Search for the cell housing the specified text and yield its (x, y) center coordinate. 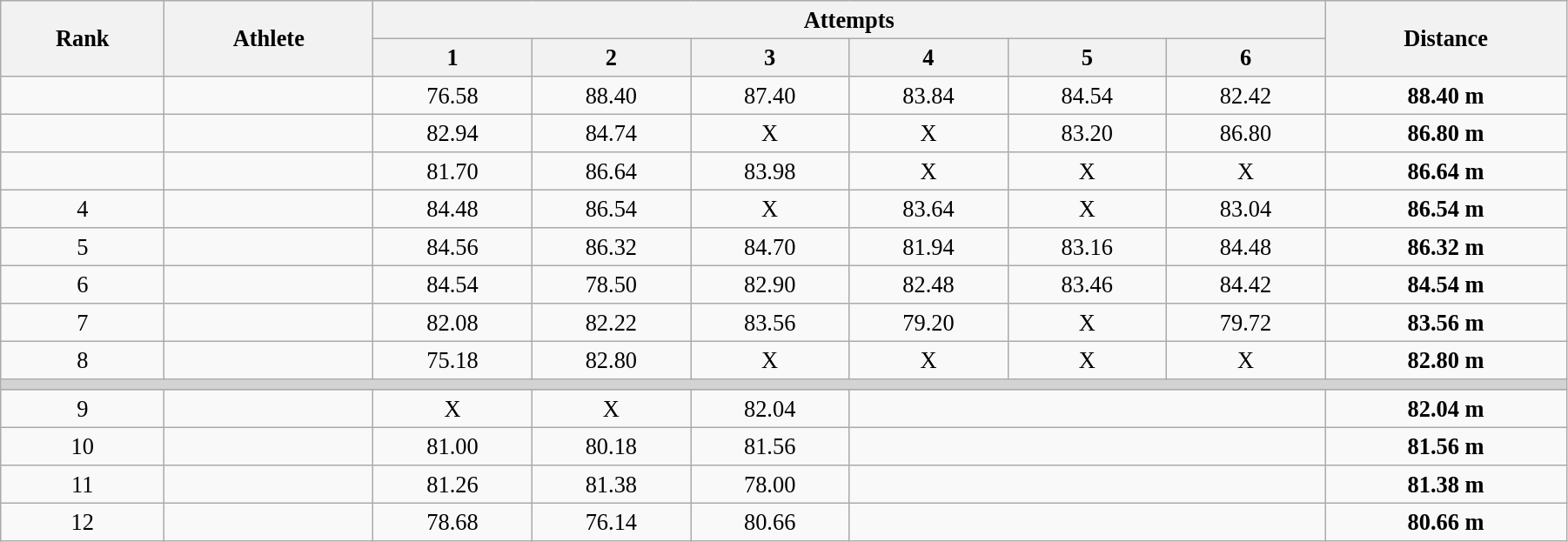
81.26 (452, 485)
81.00 (452, 446)
86.32 (611, 247)
78.68 (452, 522)
83.46 (1087, 284)
83.16 (1087, 247)
87.40 (770, 95)
82.04 (770, 409)
Distance (1446, 38)
88.40 (611, 95)
Attempts (849, 19)
12 (83, 522)
78.50 (611, 284)
81.56 (770, 446)
8 (83, 360)
79.20 (928, 323)
81.70 (452, 171)
84.56 (452, 247)
80.18 (611, 446)
80.66 m (1446, 522)
82.80 (611, 360)
75.18 (452, 360)
82.80 m (1446, 360)
79.72 (1245, 323)
86.32 m (1446, 247)
3 (770, 57)
86.54 m (1446, 209)
81.38 (611, 485)
81.56 m (1446, 446)
83.64 (928, 209)
11 (83, 485)
82.04 m (1446, 409)
82.08 (452, 323)
83.56 m (1446, 323)
81.94 (928, 247)
83.84 (928, 95)
7 (83, 323)
84.54 m (1446, 284)
82.42 (1245, 95)
81.38 m (1446, 485)
83.04 (1245, 209)
76.58 (452, 95)
83.20 (1087, 133)
2 (611, 57)
82.48 (928, 284)
86.80 m (1446, 133)
86.54 (611, 209)
78.00 (770, 485)
86.64 m (1446, 171)
9 (83, 409)
76.14 (611, 522)
10 (83, 446)
80.66 (770, 522)
Athlete (269, 38)
82.90 (770, 284)
1 (452, 57)
84.74 (611, 133)
84.42 (1245, 284)
84.70 (770, 247)
82.94 (452, 133)
86.80 (1245, 133)
88.40 m (1446, 95)
82.22 (611, 323)
83.98 (770, 171)
86.64 (611, 171)
83.56 (770, 323)
Rank (83, 38)
